From the cell containing the given text, extract its center point as [X, Y] coordinate. 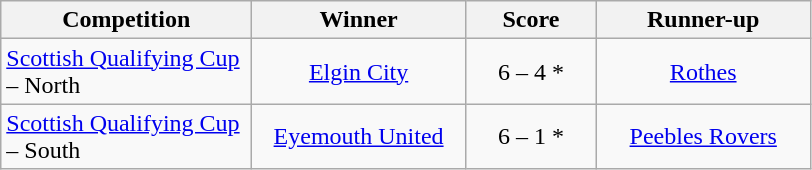
Scottish Qualifying Cup – South [126, 136]
Rothes [703, 72]
Winner [359, 20]
6 – 4 * [530, 72]
Peebles Rovers [703, 136]
Elgin City [359, 72]
Competition [126, 20]
Score [530, 20]
6 – 1 * [530, 136]
Eyemouth United [359, 136]
Scottish Qualifying Cup – North [126, 72]
Runner-up [703, 20]
